Detect which cell encompasses the target text, then output its (x, y) center coordinate. 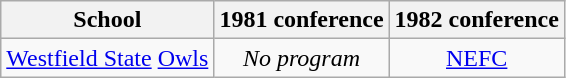
1982 conference (476, 20)
School (108, 20)
1981 conference (302, 20)
Westfield State Owls (108, 58)
No program (302, 58)
NEFC (476, 58)
